Return the [x, y] coordinate for the center point of the cell that contains the specified text.  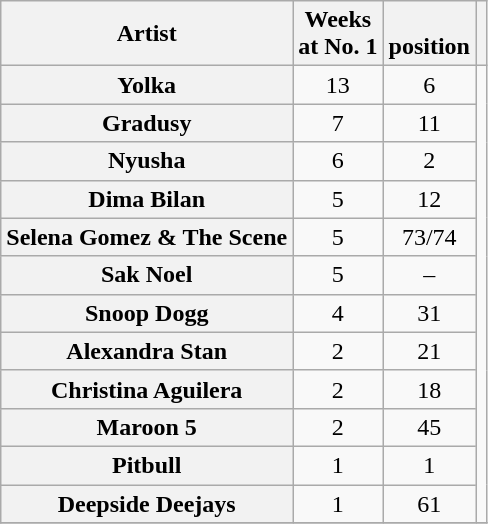
13 [338, 85]
Alexandra Stan [147, 351]
31 [429, 313]
Christina Aguilera [147, 389]
position [429, 34]
Snoop Dogg [147, 313]
21 [429, 351]
Nyusha [147, 161]
Deepside Deejays [147, 503]
Pitbull [147, 465]
61 [429, 503]
Gradusy [147, 123]
12 [429, 199]
18 [429, 389]
Dima Bilan [147, 199]
Sak Noel [147, 275]
7 [338, 123]
Weeksat No. 1 [338, 34]
45 [429, 427]
4 [338, 313]
Artist [147, 34]
Yolka [147, 85]
11 [429, 123]
Maroon 5 [147, 427]
73/74 [429, 237]
Selena Gomez & The Scene [147, 237]
– [429, 275]
